Find where the given text appears and provide that cell's center as [X, Y] coordinate. 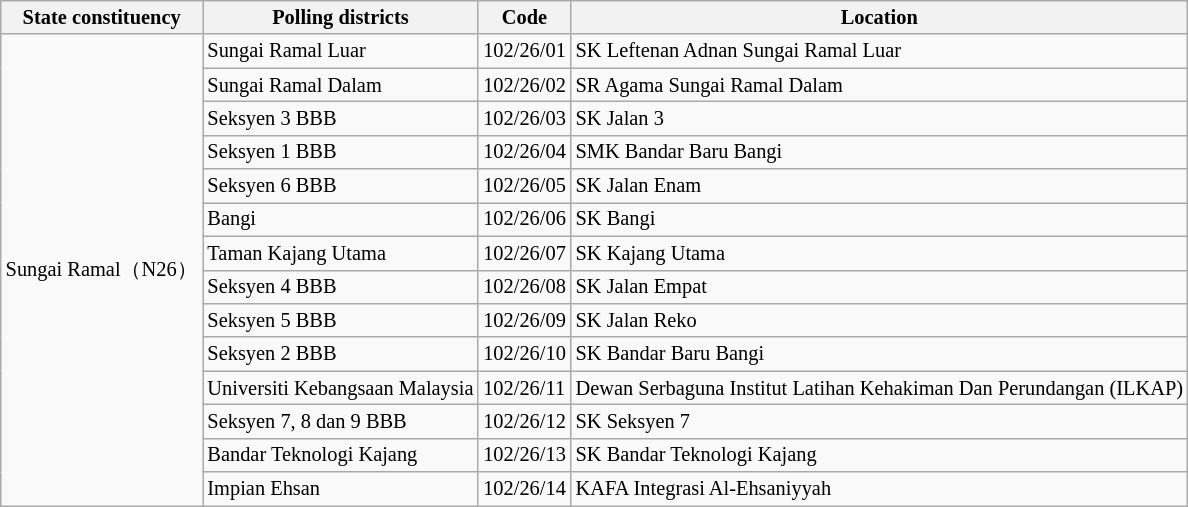
SK Bandar Baru Bangi [880, 354]
102/26/08 [524, 287]
102/26/03 [524, 118]
Seksyen 5 BBB [340, 320]
Code [524, 17]
102/26/04 [524, 152]
SK Jalan Empat [880, 287]
Seksyen 3 BBB [340, 118]
SMK Bandar Baru Bangi [880, 152]
102/26/13 [524, 455]
SK Jalan Enam [880, 186]
State constituency [102, 17]
SK Seksyen 7 [880, 421]
SK Leftenan Adnan Sungai Ramal Luar [880, 51]
SK Bandar Teknologi Kajang [880, 455]
Seksyen 6 BBB [340, 186]
Dewan Serbaguna Institut Latihan Kehakiman Dan Perundangan (ILKAP) [880, 388]
102/26/06 [524, 219]
102/26/05 [524, 186]
102/26/12 [524, 421]
Taman Kajang Utama [340, 253]
102/26/14 [524, 489]
Impian Ehsan [340, 489]
SK Jalan 3 [880, 118]
Sungai Ramal Luar [340, 51]
SK Jalan Reko [880, 320]
Polling districts [340, 17]
Seksyen 4 BBB [340, 287]
102/26/10 [524, 354]
Seksyen 2 BBB [340, 354]
Seksyen 1 BBB [340, 152]
Universiti Kebangsaan Malaysia [340, 388]
Location [880, 17]
Bandar Teknologi Kajang [340, 455]
Seksyen 7, 8 dan 9 BBB [340, 421]
102/26/11 [524, 388]
SK Bangi [880, 219]
102/26/01 [524, 51]
Sungai Ramal（N26） [102, 270]
Sungai Ramal Dalam [340, 85]
Bangi [340, 219]
KAFA Integrasi Al-Ehsaniyyah [880, 489]
SK Kajang Utama [880, 253]
SR Agama Sungai Ramal Dalam [880, 85]
102/26/07 [524, 253]
102/26/09 [524, 320]
102/26/02 [524, 85]
